Extract the [X, Y] coordinate from the center of the cell holding the provided text.  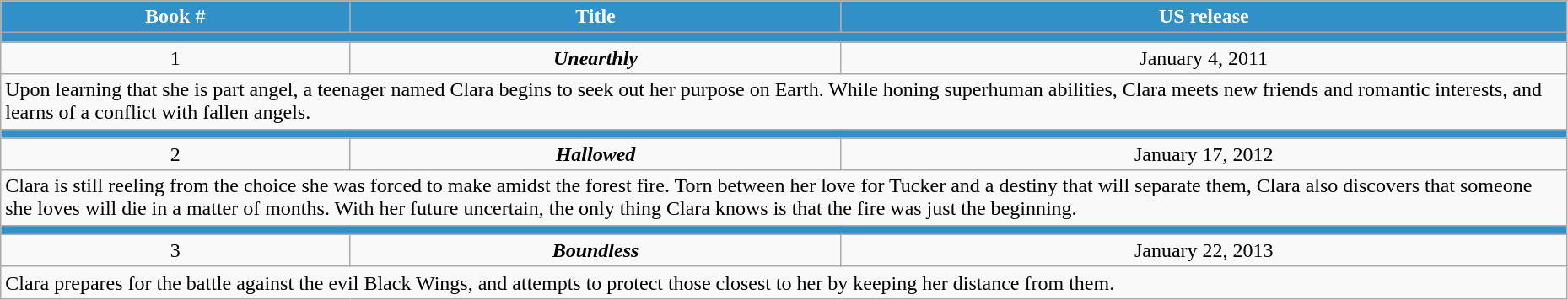
US release [1204, 17]
3 [175, 250]
January 22, 2013 [1204, 250]
1 [175, 58]
Boundless [595, 250]
Book # [175, 17]
2 [175, 154]
Clara prepares for the battle against the evil Black Wings, and attempts to protect those closest to her by keeping her distance from them. [784, 282]
Hallowed [595, 154]
Title [595, 17]
Unearthly [595, 58]
January 17, 2012 [1204, 154]
January 4, 2011 [1204, 58]
